Find where the given text appears and provide that cell's center as (X, Y) coordinate. 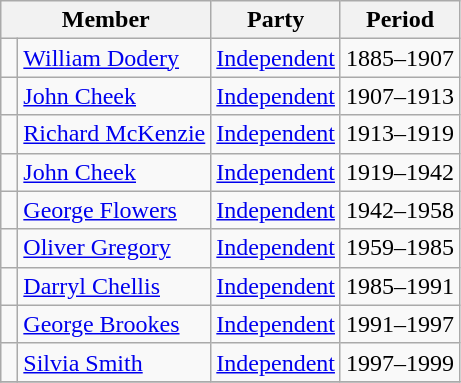
1997–1999 (400, 362)
Richard McKenzie (114, 134)
1959–1985 (400, 248)
Member (106, 20)
1913–1919 (400, 134)
Period (400, 20)
1919–1942 (400, 172)
1907–1913 (400, 96)
1985–1991 (400, 286)
George Brookes (114, 324)
Party (276, 20)
1885–1907 (400, 58)
Silvia Smith (114, 362)
1991–1997 (400, 324)
William Dodery (114, 58)
George Flowers (114, 210)
Darryl Chellis (114, 286)
1942–1958 (400, 210)
Oliver Gregory (114, 248)
